Find where the given text appears and provide that cell's center as [X, Y] coordinate. 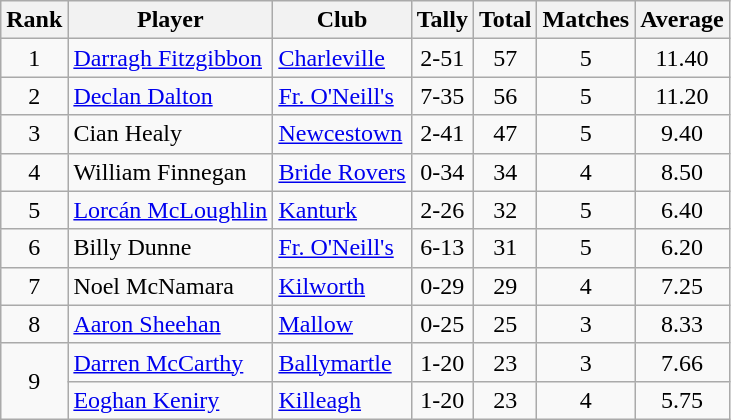
56 [505, 96]
Player [170, 20]
0-29 [442, 286]
Total [505, 20]
11.20 [682, 96]
Kanturk [342, 210]
Kilworth [342, 286]
6.20 [682, 248]
7.66 [682, 362]
1 [34, 58]
Mallow [342, 324]
32 [505, 210]
47 [505, 134]
Lorcán McLoughlin [170, 210]
Cian Healy [170, 134]
Darragh Fitzgibbon [170, 58]
Declan Dalton [170, 96]
Eoghan Keniry [170, 400]
Tally [442, 20]
0-34 [442, 172]
7 [34, 286]
Newcestown [342, 134]
7.25 [682, 286]
Club [342, 20]
Killeagh [342, 400]
57 [505, 58]
8 [34, 324]
6-13 [442, 248]
11.40 [682, 58]
25 [505, 324]
31 [505, 248]
0-25 [442, 324]
Bride Rovers [342, 172]
5.75 [682, 400]
9.40 [682, 134]
29 [505, 286]
7-35 [442, 96]
Aaron Sheehan [170, 324]
2 [34, 96]
Matches [586, 20]
William Finnegan [170, 172]
Noel McNamara [170, 286]
Ballymartle [342, 362]
9 [34, 381]
34 [505, 172]
Charleville [342, 58]
Average [682, 20]
2-41 [442, 134]
8.50 [682, 172]
2-26 [442, 210]
2-51 [442, 58]
6.40 [682, 210]
Billy Dunne [170, 248]
Darren McCarthy [170, 362]
6 [34, 248]
Rank [34, 20]
8.33 [682, 324]
